Return the (x, y) coordinate for the center point of the cell that contains the specified text.  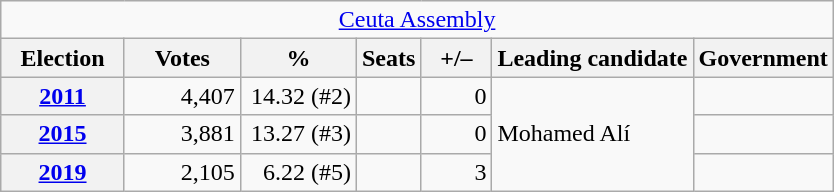
6.22 (#5) (298, 172)
2015 (63, 134)
14.32 (#2) (298, 96)
Seats (388, 58)
Ceuta Assembly (418, 20)
2011 (63, 96)
2019 (63, 172)
% (298, 58)
+/– (456, 58)
Mohamed Alí (592, 134)
4,407 (182, 96)
Government (763, 58)
Leading candidate (592, 58)
3 (456, 172)
Votes (182, 58)
13.27 (#3) (298, 134)
3,881 (182, 134)
2,105 (182, 172)
Election (63, 58)
